Output the [X, Y] coordinate of the center of the cell containing the given text.  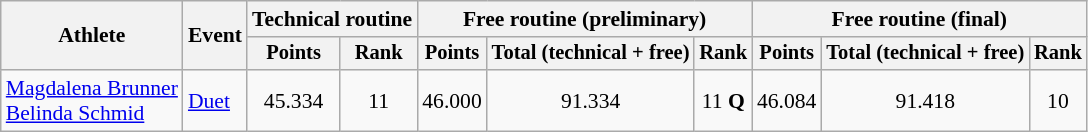
Free routine (final) [920, 19]
Athlete [92, 36]
Duet [215, 100]
10 [1058, 100]
Free routine (preliminary) [584, 19]
Technical routine [332, 19]
46.084 [786, 100]
Event [215, 36]
Magdalena BrunnerBelinda Schmid [92, 100]
11 [378, 100]
91.334 [591, 100]
45.334 [294, 100]
91.418 [925, 100]
46.000 [452, 100]
11 Q [723, 100]
